Extract the [X, Y] coordinate from the center of the cell holding the provided text.  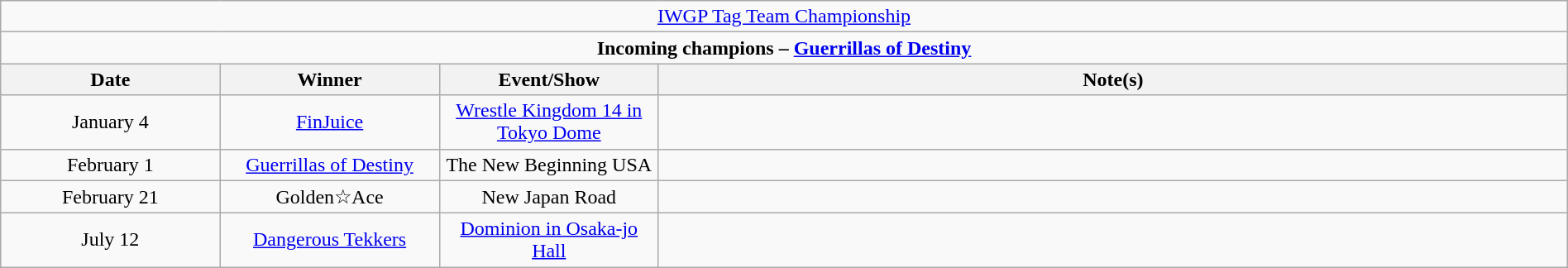
FinJuice [329, 122]
Date [111, 79]
The New Beginning USA [549, 165]
Dangerous Tekkers [329, 240]
Golden☆Ace [329, 197]
July 12 [111, 240]
February 21 [111, 197]
February 1 [111, 165]
IWGP Tag Team Championship [784, 17]
Wrestle Kingdom 14 in Tokyo Dome [549, 122]
Winner [329, 79]
Dominion in Osaka-jo Hall [549, 240]
Event/Show [549, 79]
Incoming champions – Guerrillas of Destiny [784, 48]
Note(s) [1113, 79]
January 4 [111, 122]
Guerrillas of Destiny [329, 165]
New Japan Road [549, 197]
